Identify which cell holds the provided text, then report its [x, y] central coordinate. 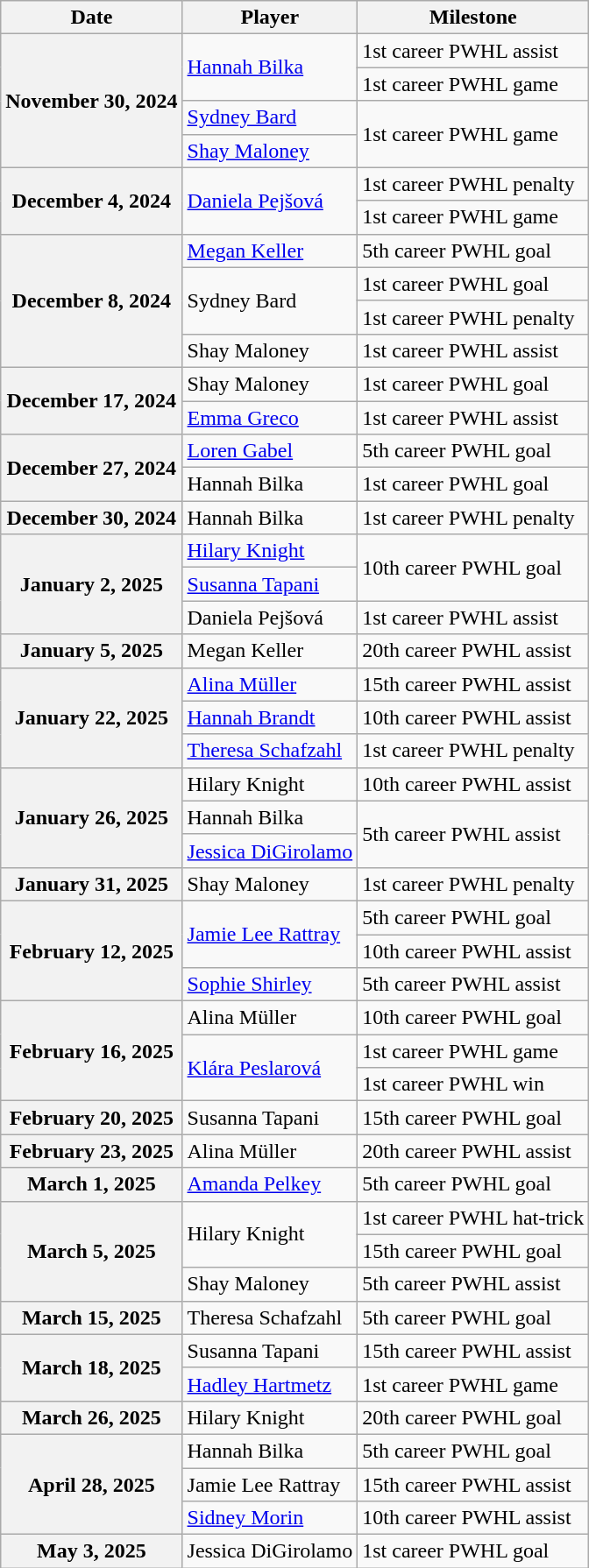
Loren Gabel [270, 451]
Player [270, 18]
March 15, 2025 [91, 1317]
Hannah Brandt [270, 717]
Hadley Hartmetz [270, 1384]
Sophie Shirley [270, 985]
December 17, 2024 [91, 400]
February 12, 2025 [91, 950]
December 27, 2024 [91, 468]
March 1, 2025 [91, 1184]
December 4, 2024 [91, 201]
January 22, 2025 [91, 717]
1st career PWHL hat-trick [473, 1218]
Milestone [473, 18]
February 20, 2025 [91, 1118]
December 8, 2024 [91, 300]
January 2, 2025 [91, 584]
January 5, 2025 [91, 651]
Amanda Pelkey [270, 1184]
January 26, 2025 [91, 817]
March 18, 2025 [91, 1367]
February 23, 2025 [91, 1151]
1st career PWHL win [473, 1084]
Klára Peslarová [270, 1068]
February 16, 2025 [91, 1051]
March 5, 2025 [91, 1251]
December 30, 2024 [91, 518]
Sidney Morin [270, 1518]
20th career PWHL goal [473, 1417]
January 31, 2025 [91, 884]
March 26, 2025 [91, 1417]
Date [91, 18]
November 30, 2024 [91, 101]
April 28, 2025 [91, 1484]
May 3, 2025 [91, 1551]
Emma Greco [270, 418]
